Output the (X, Y) coordinate of the center of the cell containing the given text.  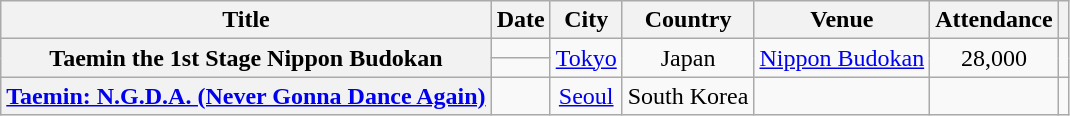
Taemin: N.G.D.A. (Never Gonna Dance Again) (246, 96)
Seoul (586, 96)
Attendance (994, 20)
Japan (688, 58)
South Korea (688, 96)
Nippon Budokan (842, 58)
Date (520, 20)
Tokyo (586, 58)
Title (246, 20)
City (586, 20)
Venue (842, 20)
28,000 (994, 58)
Taemin the 1st Stage Nippon Budokan (246, 58)
Country (688, 20)
